Search for the cell housing the specified text and yield its (X, Y) center coordinate. 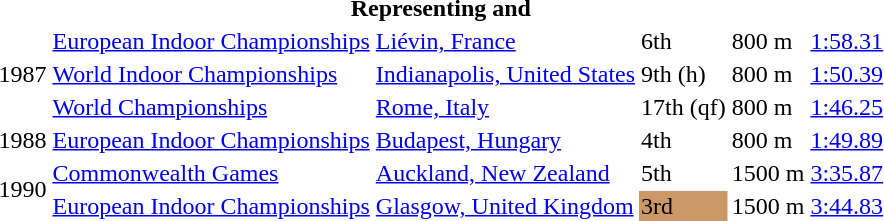
World Indoor Championships (211, 74)
4th (684, 140)
Liévin, France (505, 41)
Glasgow, United Kingdom (505, 206)
17th (qf) (684, 107)
Indianapolis, United States (505, 74)
Commonwealth Games (211, 173)
Auckland, New Zealand (505, 173)
World Championships (211, 107)
3rd (684, 206)
9th (h) (684, 74)
6th (684, 41)
5th (684, 173)
Rome, Italy (505, 107)
Budapest, Hungary (505, 140)
